Identify which cell holds the provided text, then report its (X, Y) central coordinate. 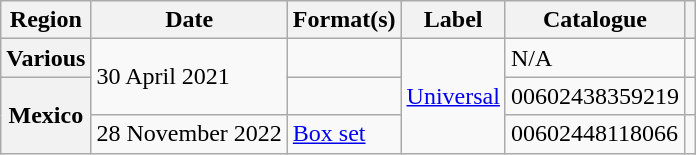
00602438359219 (594, 96)
Catalogue (594, 20)
Various (46, 58)
Format(s) (344, 20)
Box set (344, 134)
Date (189, 20)
Label (453, 20)
Region (46, 20)
Universal (453, 96)
30 April 2021 (189, 77)
00602448118066 (594, 134)
Mexico (46, 115)
28 November 2022 (189, 134)
N/A (594, 58)
